Provide the (X, Y) coordinate of the cell's center where the given text is located.  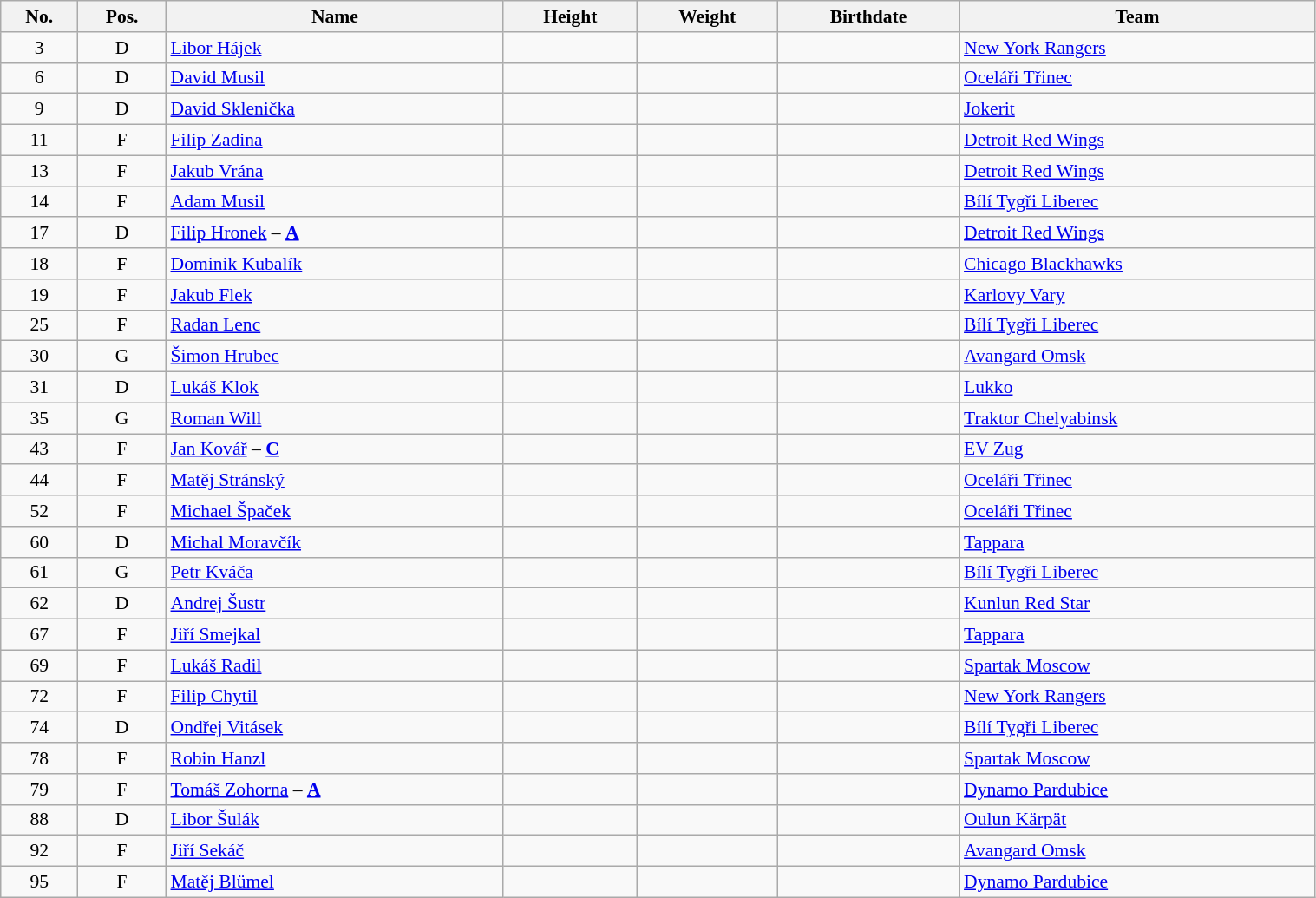
79 (40, 790)
25 (40, 325)
Adam Musil (335, 202)
Lukáš Klok (335, 388)
Chicago Blackhawks (1137, 264)
9 (40, 109)
11 (40, 141)
72 (40, 697)
Kunlun Red Star (1137, 604)
13 (40, 171)
92 (40, 851)
Michal Moravčík (335, 542)
Radan Lenc (335, 325)
Birthdate (868, 16)
Oulun Kärpät (1137, 820)
Karlovy Vary (1137, 295)
Jakub Vrána (335, 171)
Filip Hronek – A (335, 233)
Jokerit (1137, 109)
Jan Kovář – C (335, 449)
44 (40, 481)
No. (40, 16)
Height (570, 16)
6 (40, 78)
Dominik Kubalík (335, 264)
14 (40, 202)
67 (40, 635)
88 (40, 820)
61 (40, 573)
EV Zug (1137, 449)
Libor Šulák (335, 820)
Matěj Stránský (335, 481)
Roman Will (335, 418)
Matěj Blümel (335, 882)
Ondřej Vitásek (335, 728)
Filip Chytil (335, 697)
Jiří Smejkal (335, 635)
Weight (707, 16)
35 (40, 418)
30 (40, 357)
62 (40, 604)
95 (40, 882)
Tomáš Zohorna – A (335, 790)
Petr Kváča (335, 573)
3 (40, 48)
Filip Zadina (335, 141)
74 (40, 728)
17 (40, 233)
Name (335, 16)
31 (40, 388)
19 (40, 295)
David Musil (335, 78)
43 (40, 449)
Jiří Sekáč (335, 851)
Pos. (122, 16)
Libor Hájek (335, 48)
78 (40, 758)
Michael Špaček (335, 511)
Traktor Chelyabinsk (1137, 418)
18 (40, 264)
Jakub Flek (335, 295)
60 (40, 542)
Robin Hanzl (335, 758)
Andrej Šustr (335, 604)
52 (40, 511)
David Sklenička (335, 109)
69 (40, 665)
Lukáš Radil (335, 665)
Šimon Hrubec (335, 357)
Team (1137, 16)
Lukko (1137, 388)
